Detect which cell encompasses the target text, then output its [X, Y] center coordinate. 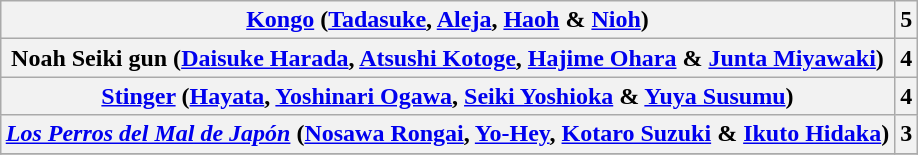
Noah Seiki gun (Daisuke Harada, Atsushi Kotoge, Hajime Ohara & Junta Miyawaki) [448, 58]
Los Perros del Mal de Japón (Nosawa Rongai, Yo-Hey, Kotaro Suzuki & Ikuto Hidaka) [448, 134]
Kongo (Tadasuke, Aleja, Haoh & Nioh) [448, 20]
3 [906, 134]
Stinger (Hayata, Yoshinari Ogawa, Seiki Yoshioka & Yuya Susumu) [448, 96]
5 [906, 20]
